Find where the given text appears and provide that cell's center as (X, Y) coordinate. 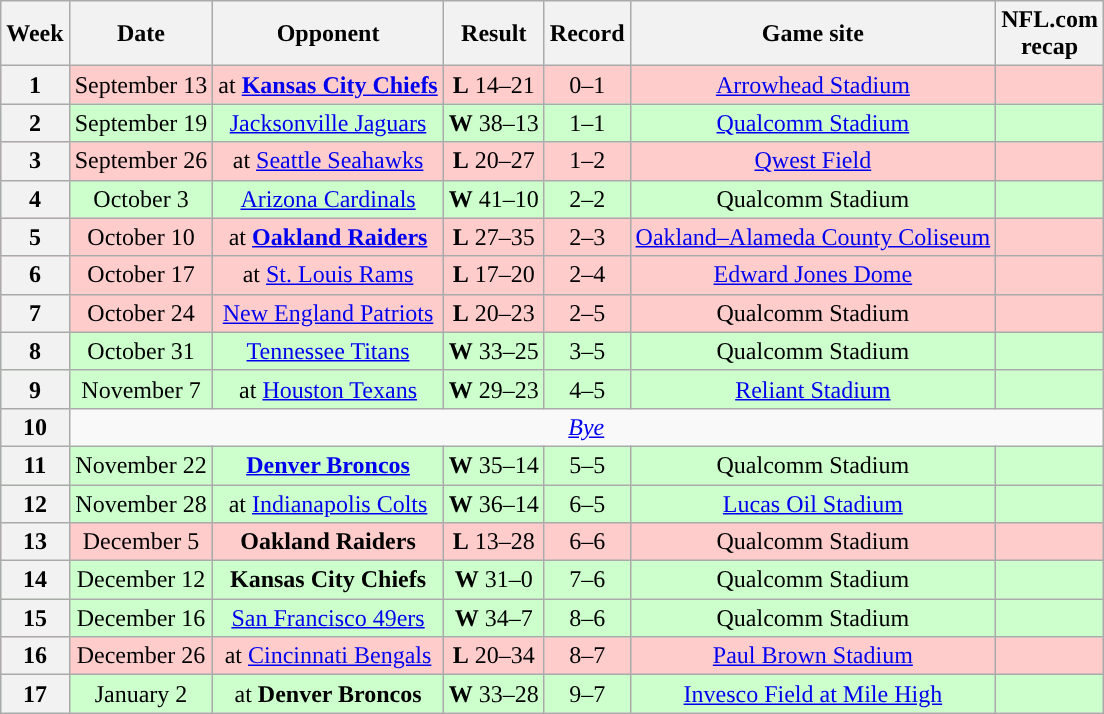
Paul Brown Stadium (813, 656)
9–7 (587, 694)
October 24 (141, 313)
14 (35, 580)
Lucas Oil Stadium (813, 503)
2–2 (587, 199)
5 (35, 237)
Invesco Field at Mile High (813, 694)
Arizona Cardinals (328, 199)
December 12 (141, 580)
0–1 (587, 85)
at Oakland Raiders (328, 237)
11 (35, 465)
Tennessee Titans (328, 351)
New England Patriots (328, 313)
L 17–20 (494, 275)
1 (35, 85)
6–6 (587, 542)
Jacksonville Jaguars (328, 123)
December 26 (141, 656)
10 (35, 427)
September 13 (141, 85)
W 36–14 (494, 503)
2–5 (587, 313)
W 35–14 (494, 465)
Opponent (328, 34)
16 (35, 656)
Qwest Field (813, 161)
8 (35, 351)
8–6 (587, 618)
at Indianapolis Colts (328, 503)
at Denver Broncos (328, 694)
October 31 (141, 351)
1–2 (587, 161)
at Houston Texans (328, 389)
W 38–13 (494, 123)
5–5 (587, 465)
2–4 (587, 275)
3 (35, 161)
November 7 (141, 389)
L 27–35 (494, 237)
6 (35, 275)
15 (35, 618)
Result (494, 34)
October 17 (141, 275)
January 2 (141, 694)
8–7 (587, 656)
September 19 (141, 123)
September 26 (141, 161)
2 (35, 123)
7–6 (587, 580)
December 5 (141, 542)
Date (141, 34)
at Seattle Seahawks (328, 161)
3–5 (587, 351)
Record (587, 34)
Week (35, 34)
13 (35, 542)
7 (35, 313)
L 14–21 (494, 85)
4–5 (587, 389)
October 3 (141, 199)
Reliant Stadium (813, 389)
L 20–23 (494, 313)
Edward Jones Dome (813, 275)
L 13–28 (494, 542)
17 (35, 694)
Oakland–Alameda County Coliseum (813, 237)
6–5 (587, 503)
October 10 (141, 237)
L 20–34 (494, 656)
Bye (586, 427)
W 31–0 (494, 580)
W 33–25 (494, 351)
4 (35, 199)
at St. Louis Rams (328, 275)
L 20–27 (494, 161)
Oakland Raiders (328, 542)
W 41–10 (494, 199)
W 33–28 (494, 694)
San Francisco 49ers (328, 618)
December 16 (141, 618)
9 (35, 389)
at Kansas City Chiefs (328, 85)
Arrowhead Stadium (813, 85)
Kansas City Chiefs (328, 580)
Game site (813, 34)
NFL.comrecap (1050, 34)
2–3 (587, 237)
12 (35, 503)
1–1 (587, 123)
Denver Broncos (328, 465)
W 34–7 (494, 618)
November 22 (141, 465)
at Cincinnati Bengals (328, 656)
W 29–23 (494, 389)
November 28 (141, 503)
